Detect which cell encompasses the target text, then output its [x, y] center coordinate. 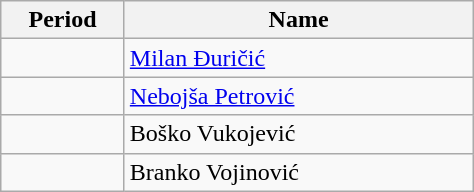
Milan Đuričić [298, 58]
Period [63, 20]
Name [298, 20]
Branko Vojinović [298, 172]
Boško Vukojević [298, 134]
Nebojša Petrović [298, 96]
